Return the [x, y] coordinate for the center point of the cell that contains the specified text.  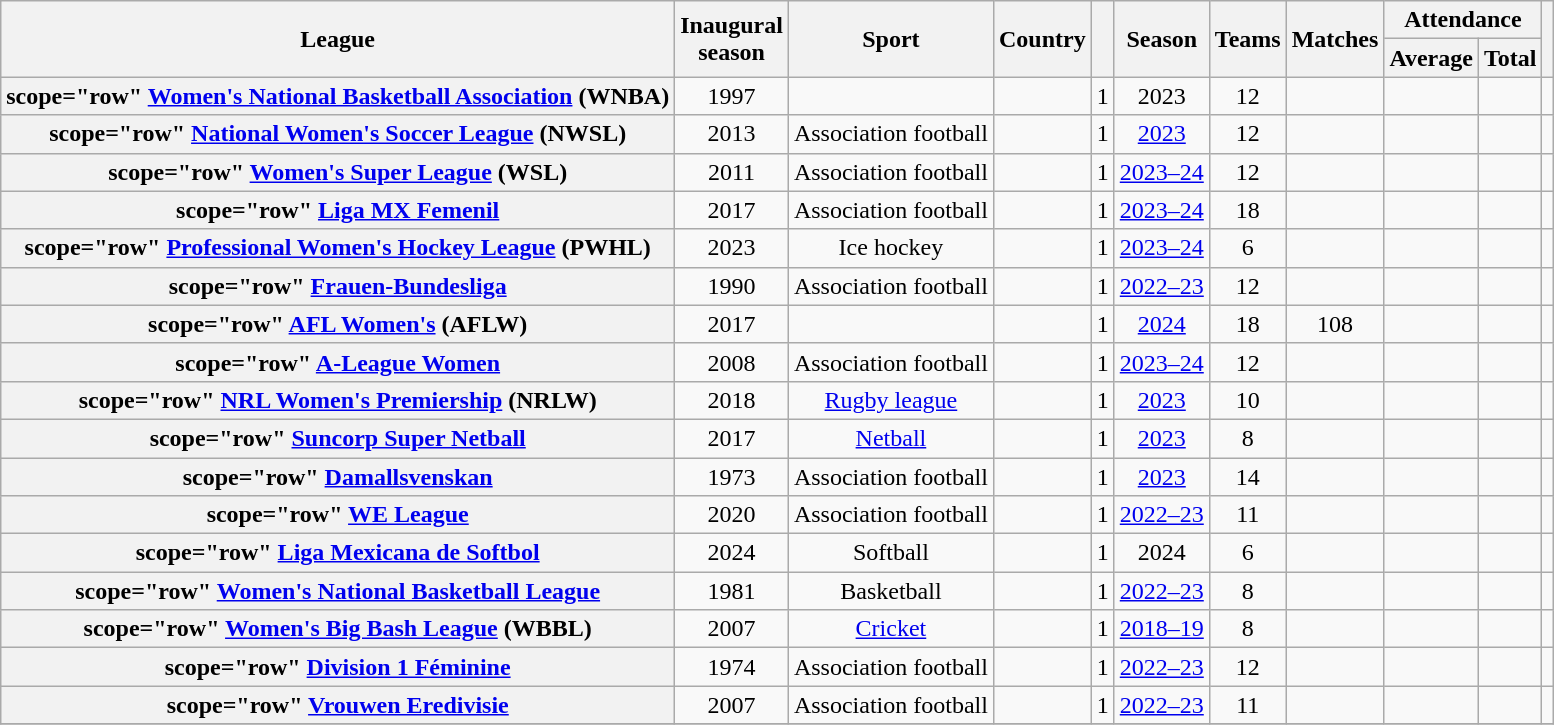
scope="row" National Women's Soccer League (NWSL) [338, 134]
scope="row" Women's National Basketball Association (WNBA) [338, 96]
Netball [890, 438]
scope="row" Liga MX Femenil [338, 210]
Total [1510, 58]
Average [1432, 58]
scope="row" WE League [338, 515]
1997 [732, 96]
2020 [732, 515]
scope="row" Frauen-Bundesliga [338, 286]
2013 [732, 134]
Season [1162, 39]
2018–19 [1162, 629]
Matches [1335, 39]
2011 [732, 172]
scope="row" Vrouwen Eredivisie [338, 705]
Teams [1248, 39]
14 [1248, 477]
scope="row" NRL Women's Premiership (NRLW) [338, 400]
Basketball [890, 591]
108 [1335, 324]
scope="row" Professional Women's Hockey League (PWHL) [338, 248]
League [338, 39]
scope="row" Women's Super League (WSL) [338, 172]
scope="row" Women's National Basketball League [338, 591]
Rugby league [890, 400]
scope="row" A-League Women [338, 362]
10 [1248, 400]
1981 [732, 591]
scope="row" Division 1 Féminine [338, 667]
scope="row" Liga Mexicana de Softbol [338, 553]
Inauguralseason [732, 39]
Cricket [890, 629]
2018 [732, 400]
Softball [890, 553]
scope="row" Suncorp Super Netball [338, 438]
Attendance [1463, 20]
2008 [732, 362]
Sport [890, 39]
Country [1042, 39]
1974 [732, 667]
scope="row" AFL Women's (AFLW) [338, 324]
Ice hockey [890, 248]
1973 [732, 477]
scope="row" Damallsvenskan [338, 477]
1990 [732, 286]
scope="row" Women's Big Bash League (WBBL) [338, 629]
